Find where the given text appears and provide that cell's center as [x, y] coordinate. 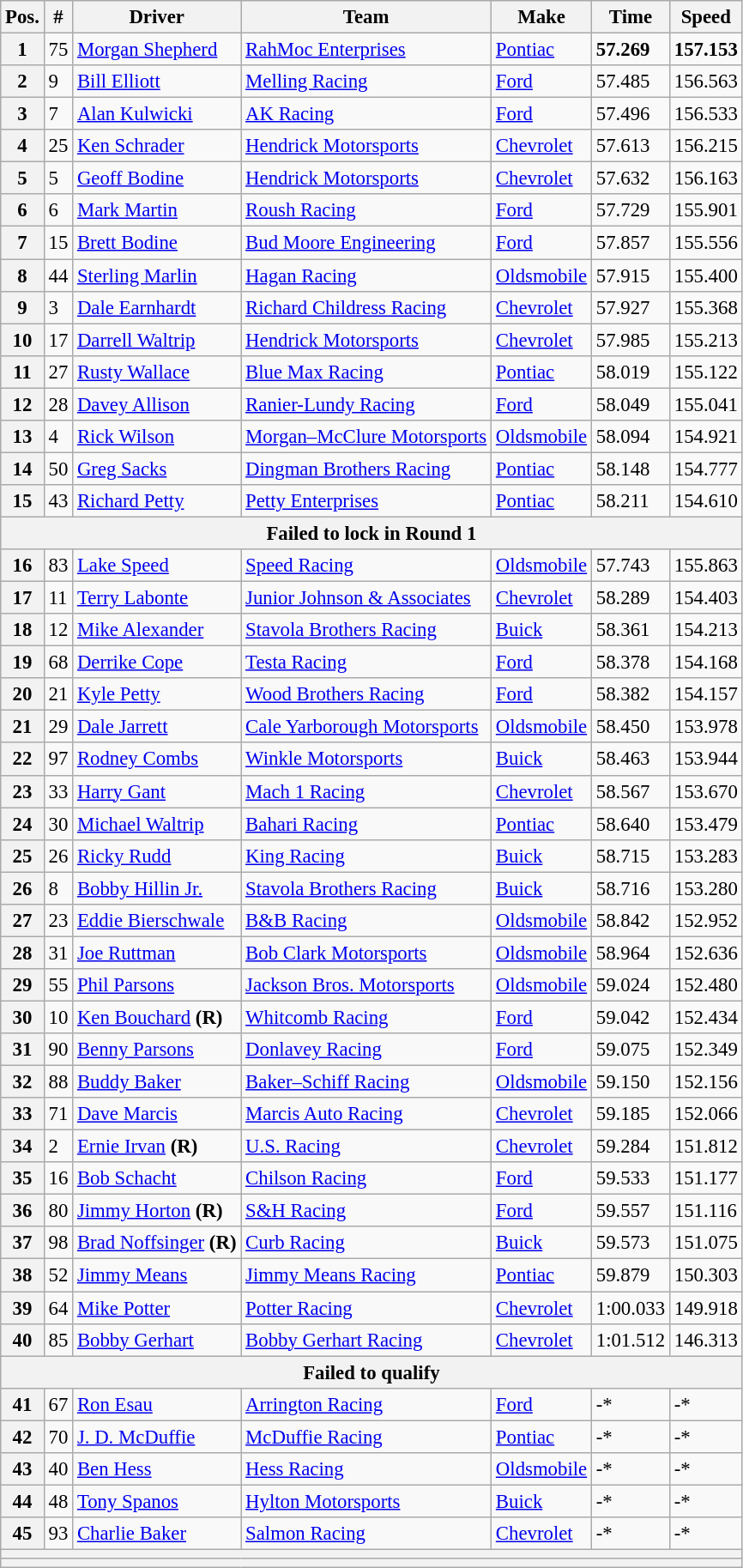
Greg Sacks [157, 469]
Benny Parsons [157, 1050]
Dale Earnhardt [157, 307]
57.743 [630, 566]
King Racing [366, 856]
Morgan–McClure Motorsports [366, 437]
Ranier-Lundy Racing [366, 404]
75 [58, 50]
58.094 [630, 437]
Rick Wilson [157, 437]
98 [58, 1244]
Hylton Motorsports [366, 1501]
Make [542, 17]
58.640 [630, 824]
Tony Spanos [157, 1501]
155.213 [705, 340]
Phil Parsons [157, 985]
Ron Esau [157, 1404]
Failed to qualify [371, 1372]
58.019 [630, 372]
58.450 [630, 727]
59.533 [630, 1178]
154.168 [705, 663]
39 [22, 1308]
152.636 [705, 953]
Speed [705, 17]
34 [22, 1147]
155.122 [705, 372]
Ken Bouchard (R) [157, 1017]
S&H Racing [366, 1211]
57.496 [630, 114]
20 [22, 694]
1 [22, 50]
59.557 [630, 1211]
Eddie Bierschwale [157, 921]
151.075 [705, 1244]
67 [58, 1404]
Ricky Rudd [157, 856]
153.283 [705, 856]
90 [58, 1050]
13 [22, 437]
150.303 [705, 1275]
59.150 [630, 1082]
24 [22, 824]
1:01.512 [630, 1340]
57.632 [630, 179]
Brad Noffsinger (R) [157, 1244]
Jimmy Means Racing [366, 1275]
154.777 [705, 469]
58.463 [630, 760]
19 [22, 663]
36 [22, 1211]
Petty Enterprises [366, 501]
Junior Johnson & Associates [366, 598]
55 [58, 985]
Cale Yarborough Motorsports [366, 727]
154.610 [705, 501]
58.716 [630, 888]
156.163 [705, 179]
AK Racing [366, 114]
154.403 [705, 598]
Failed to lock in Round 1 [371, 533]
Ernie Irvan (R) [157, 1147]
Dale Jarrett [157, 727]
156.215 [705, 146]
71 [58, 1114]
57.729 [630, 210]
Dingman Brothers Racing [366, 469]
B&B Racing [366, 921]
37 [22, 1244]
149.918 [705, 1308]
Testa Racing [366, 663]
Melling Racing [366, 82]
59.879 [630, 1275]
Hagan Racing [366, 275]
Kyle Petty [157, 694]
57.269 [630, 50]
80 [58, 1211]
68 [58, 663]
Winkle Motorsports [366, 760]
58.567 [630, 791]
U.S. Racing [366, 1147]
Rusty Wallace [157, 372]
57.613 [630, 146]
McDuffie Racing [366, 1437]
58.842 [630, 921]
48 [58, 1501]
Arrington Racing [366, 1404]
Ben Hess [157, 1469]
Hess Racing [366, 1469]
45 [22, 1534]
Buddy Baker [157, 1082]
Morgan Shepherd [157, 50]
Rodney Combs [157, 760]
58.049 [630, 404]
Mike Potter [157, 1308]
Bobby Gerhart Racing [366, 1340]
152.156 [705, 1082]
35 [22, 1178]
Ken Schrader [157, 146]
151.812 [705, 1147]
42 [22, 1437]
85 [58, 1340]
J. D. McDuffie [157, 1437]
Mark Martin [157, 210]
Richard Childress Racing [366, 307]
152.066 [705, 1114]
38 [22, 1275]
Lake Speed [157, 566]
Charlie Baker [157, 1534]
59.284 [630, 1147]
156.563 [705, 82]
153.978 [705, 727]
Bob Clark Motorsports [366, 953]
59.075 [630, 1050]
Mach 1 Racing [366, 791]
52 [58, 1275]
83 [58, 566]
Jimmy Horton (R) [157, 1211]
57.985 [630, 340]
Geoff Bodine [157, 179]
Chilson Racing [366, 1178]
Marcis Auto Racing [366, 1114]
57.915 [630, 275]
Blue Max Racing [366, 372]
58.715 [630, 856]
151.116 [705, 1211]
18 [22, 630]
22 [22, 760]
Speed Racing [366, 566]
Pos. [22, 17]
1:00.033 [630, 1308]
152.434 [705, 1017]
Team [366, 17]
70 [58, 1437]
Bob Schacht [157, 1178]
32 [22, 1082]
59.042 [630, 1017]
155.556 [705, 243]
155.863 [705, 566]
64 [58, 1308]
RahMoc Enterprises [366, 50]
155.368 [705, 307]
154.157 [705, 694]
Jimmy Means [157, 1275]
153.944 [705, 760]
152.952 [705, 921]
14 [22, 469]
58.361 [630, 630]
88 [58, 1082]
Time [630, 17]
155.400 [705, 275]
Alan Kulwicki [157, 114]
154.213 [705, 630]
57.857 [630, 243]
Wood Brothers Racing [366, 694]
97 [58, 760]
58.382 [630, 694]
Whitcomb Racing [366, 1017]
146.313 [705, 1340]
57.927 [630, 307]
153.670 [705, 791]
Terry Labonte [157, 598]
93 [58, 1534]
Roush Racing [366, 210]
Bud Moore Engineering [366, 243]
Darrell Waltrip [157, 340]
# [58, 17]
Donlavey Racing [366, 1050]
41 [22, 1404]
154.921 [705, 437]
Harry Gant [157, 791]
Baker–Schiff Racing [366, 1082]
57.485 [630, 82]
157.153 [705, 50]
Derrike Cope [157, 663]
58.211 [630, 501]
Driver [157, 17]
59.573 [630, 1244]
155.901 [705, 210]
153.280 [705, 888]
Curb Racing [366, 1244]
152.480 [705, 985]
Sterling Marlin [157, 275]
Bobby Hillin Jr. [157, 888]
Michael Waltrip [157, 824]
58.289 [630, 598]
Dave Marcis [157, 1114]
Brett Bodine [157, 243]
50 [58, 469]
Bobby Gerhart [157, 1340]
151.177 [705, 1178]
Richard Petty [157, 501]
Jackson Bros. Motorsports [366, 985]
Potter Racing [366, 1308]
155.041 [705, 404]
152.349 [705, 1050]
58.378 [630, 663]
Davey Allison [157, 404]
59.024 [630, 985]
Joe Ruttman [157, 953]
Bill Elliott [157, 82]
156.533 [705, 114]
Salmon Racing [366, 1534]
58.148 [630, 469]
Bahari Racing [366, 824]
58.964 [630, 953]
59.185 [630, 1114]
Mike Alexander [157, 630]
153.479 [705, 824]
